Output the [x, y] coordinate of the center of the cell containing the given text.  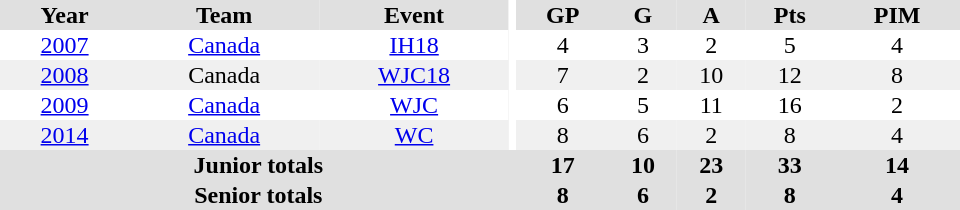
WC [414, 135]
11 [711, 105]
IH18 [414, 45]
2007 [64, 45]
12 [790, 75]
17 [563, 165]
2009 [64, 105]
G [643, 15]
Year [64, 15]
16 [790, 105]
14 [897, 165]
33 [790, 165]
A [711, 15]
WJC [414, 105]
Event [414, 15]
Pts [790, 15]
2008 [64, 75]
GP [563, 15]
Senior totals [258, 195]
Junior totals [258, 165]
3 [643, 45]
Team [224, 15]
23 [711, 165]
7 [563, 75]
PIM [897, 15]
2014 [64, 135]
WJC18 [414, 75]
